Provide the [X, Y] coordinate of the cell's center where the given text is located.  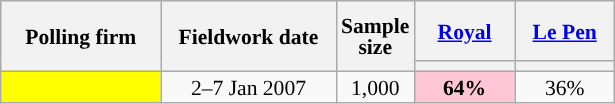
Fieldwork date [248, 36]
64% [464, 86]
Royal [464, 31]
Samplesize [375, 36]
1,000 [375, 86]
Polling firm [81, 36]
Le Pen [565, 31]
36% [565, 86]
2–7 Jan 2007 [248, 86]
